Provide the (X, Y) coordinate of the cell's center where the given text is located.  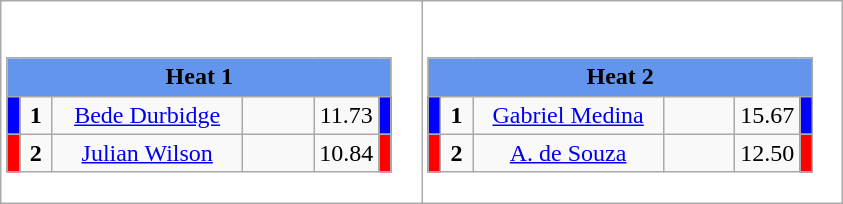
11.73 (346, 115)
10.84 (346, 153)
12.50 (768, 153)
Gabriel Medina (568, 115)
Heat 2 (620, 77)
Bede Durbidge (148, 115)
A. de Souza (568, 153)
Julian Wilson (148, 153)
Heat 1 (199, 77)
Heat 2 1 Gabriel Medina 15.67 2 A. de Souza 12.50 (632, 102)
Heat 1 1 Bede Durbidge 11.73 2 Julian Wilson 10.84 (212, 102)
15.67 (768, 115)
